Return the (x, y) coordinate for the center point of the cell that contains the specified text.  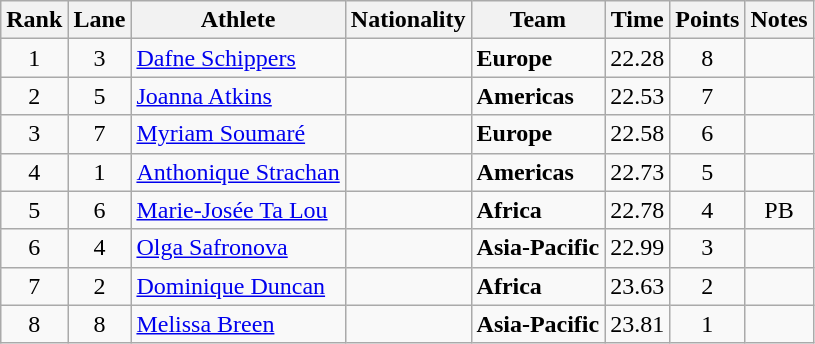
Marie-Josée Ta Lou (238, 210)
23.63 (638, 286)
22.78 (638, 210)
Athlete (238, 20)
Joanna Atkins (238, 96)
Time (638, 20)
PB (779, 210)
Dominique Duncan (238, 286)
22.28 (638, 58)
Notes (779, 20)
22.73 (638, 172)
22.53 (638, 96)
Nationality (408, 20)
23.81 (638, 324)
Dafne Schippers (238, 58)
Rank (34, 20)
Lane (100, 20)
Points (708, 20)
Melissa Breen (238, 324)
Myriam Soumaré (238, 134)
22.58 (638, 134)
Anthonique Strachan (238, 172)
Olga Safronova (238, 248)
22.99 (638, 248)
Team (538, 20)
